Output the (X, Y) coordinate of the center of the cell containing the given text.  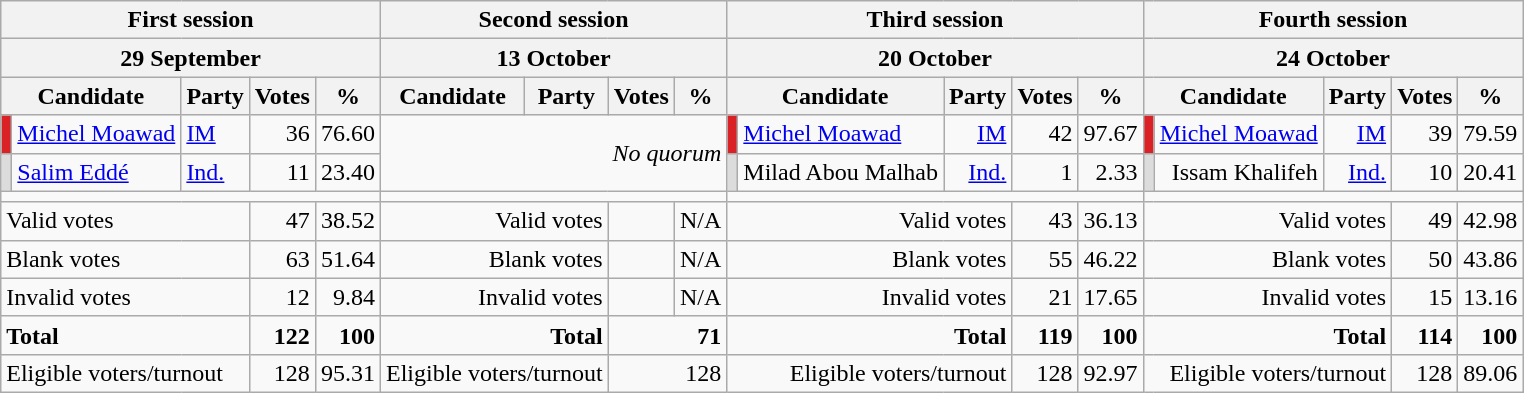
95.31 (348, 373)
39 (1425, 134)
89.06 (1490, 373)
No quorum (553, 153)
10 (1425, 172)
13 October (553, 58)
76.60 (348, 134)
42 (1045, 134)
Fourth session (1333, 20)
36 (282, 134)
97.67 (1110, 134)
17.65 (1110, 297)
1 (1045, 172)
47 (282, 221)
Third session (935, 20)
38.52 (348, 221)
46.22 (1110, 259)
50 (1425, 259)
42.98 (1490, 221)
43.86 (1490, 259)
114 (1425, 335)
24 October (1333, 58)
43 (1045, 221)
21 (1045, 297)
49 (1425, 221)
Salim Eddé (96, 172)
36.13 (1110, 221)
15 (1425, 297)
71 (668, 335)
First session (191, 20)
119 (1045, 335)
9.84 (348, 297)
92.97 (1110, 373)
122 (282, 335)
11 (282, 172)
55 (1045, 259)
Issam Khalifeh (1238, 172)
12 (282, 297)
29 September (191, 58)
2.33 (1110, 172)
79.59 (1490, 134)
Milad Abou Malhab (841, 172)
63 (282, 259)
20.41 (1490, 172)
23.40 (348, 172)
51.64 (348, 259)
13.16 (1490, 297)
20 October (935, 58)
Second session (553, 20)
